Return the [X, Y] coordinate for the center point of the cell that contains the specified text.  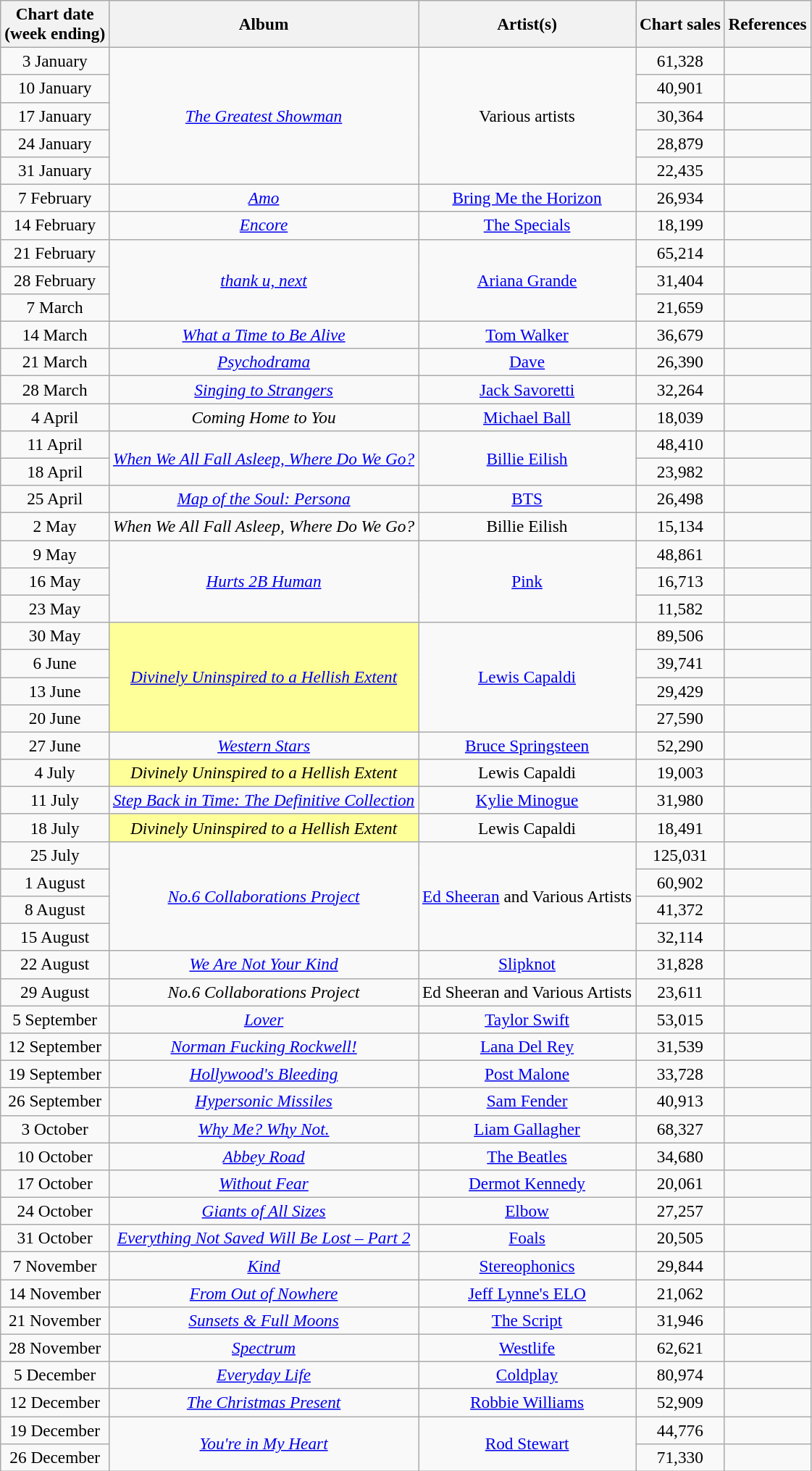
Map of the Soul: Persona [264, 499]
31,946 [681, 1320]
Slipknot [527, 964]
31,539 [681, 1046]
4 July [55, 772]
Ariana Grande [527, 280]
13 June [55, 691]
5 December [55, 1375]
5 September [55, 1019]
31 October [55, 1238]
40,913 [681, 1101]
Stereophonics [527, 1265]
Various artists [527, 116]
62,621 [681, 1348]
28 February [55, 280]
18,199 [681, 225]
61,328 [681, 61]
Psychodrama [264, 362]
29,844 [681, 1265]
Bring Me the Horizon [527, 198]
32,264 [681, 389]
48,410 [681, 444]
26 September [55, 1101]
16,713 [681, 581]
Westlife [527, 1348]
30,364 [681, 116]
Encore [264, 225]
The Beatles [527, 1156]
4 April [55, 417]
80,974 [681, 1375]
Sunsets & Full Moons [264, 1320]
23,982 [681, 472]
36,679 [681, 335]
31 January [55, 170]
19,003 [681, 772]
17 October [55, 1183]
21,062 [681, 1293]
20 June [55, 718]
Tom Walker [527, 335]
26,390 [681, 362]
Everything Not Saved Will Be Lost – Part 2 [264, 1238]
Lover [264, 1019]
14 November [55, 1293]
15 August [55, 937]
28,879 [681, 143]
1 August [55, 882]
20,061 [681, 1183]
26,934 [681, 198]
Michael Ball [527, 417]
Liam Gallagher [527, 1129]
3 October [55, 1129]
31,980 [681, 800]
52,909 [681, 1402]
30 May [55, 636]
Amo [264, 198]
26 December [55, 1457]
Chart sales [681, 23]
8 August [55, 909]
Taylor Swift [527, 1019]
25 July [55, 855]
2 May [55, 526]
Without Fear [264, 1183]
34,680 [681, 1156]
20,505 [681, 1238]
12 December [55, 1402]
Chart date(week ending) [55, 23]
65,214 [681, 253]
22,435 [681, 170]
29,429 [681, 691]
Abbey Road [264, 1156]
18,491 [681, 828]
Jack Savoretti [527, 389]
Hypersonic Missiles [264, 1101]
11,582 [681, 609]
Artist(s) [527, 23]
We Are Not Your Kind [264, 964]
10 October [55, 1156]
33,728 [681, 1074]
Kind [264, 1265]
24 October [55, 1211]
BTS [527, 499]
12 September [55, 1046]
3 January [55, 61]
Singing to Strangers [264, 389]
32,114 [681, 937]
28 November [55, 1348]
References [768, 23]
60,902 [681, 882]
Coldplay [527, 1375]
Coming Home to You [264, 417]
53,015 [681, 1019]
Everyday Life [264, 1375]
68,327 [681, 1129]
Foals [527, 1238]
Bruce Springsteen [527, 746]
23,611 [681, 992]
7 February [55, 198]
25 April [55, 499]
31,828 [681, 964]
27,590 [681, 718]
Dave [527, 362]
11 July [55, 800]
Robbie Williams [527, 1402]
18 April [55, 472]
7 March [55, 307]
14 February [55, 225]
Elbow [527, 1211]
Rod Stewart [527, 1443]
Post Malone [527, 1074]
Sam Fender [527, 1101]
27,257 [681, 1211]
19 September [55, 1074]
6 June [55, 663]
Kylie Minogue [527, 800]
The Script [527, 1320]
22 August [55, 964]
21,659 [681, 307]
Norman Fucking Rockwell! [264, 1046]
Hurts 2B Human [264, 581]
29 August [55, 992]
41,372 [681, 909]
71,330 [681, 1457]
You're in My Heart [264, 1443]
Why Me? Why Not. [264, 1129]
26,498 [681, 499]
21 March [55, 362]
24 January [55, 143]
Lana Del Rey [527, 1046]
Hollywood's Bleeding [264, 1074]
10 January [55, 88]
9 May [55, 554]
44,776 [681, 1430]
Album [264, 23]
The Christmas Present [264, 1402]
28 March [55, 389]
17 January [55, 116]
48,861 [681, 554]
89,506 [681, 636]
125,031 [681, 855]
39,741 [681, 663]
14 March [55, 335]
31,404 [681, 280]
The Specials [527, 225]
thank u, next [264, 280]
7 November [55, 1265]
What a Time to Be Alive [264, 335]
Dermot Kennedy [527, 1183]
Giants of All Sizes [264, 1211]
21 November [55, 1320]
Pink [527, 581]
11 April [55, 444]
The Greatest Showman [264, 116]
18,039 [681, 417]
21 February [55, 253]
19 December [55, 1430]
Step Back in Time: The Definitive Collection [264, 800]
16 May [55, 581]
27 June [55, 746]
Jeff Lynne's ELO [527, 1293]
18 July [55, 828]
40,901 [681, 88]
23 May [55, 609]
Spectrum [264, 1348]
From Out of Nowhere [264, 1293]
15,134 [681, 526]
Western Stars [264, 746]
52,290 [681, 746]
